Find where the given text appears and provide that cell's center as [x, y] coordinate. 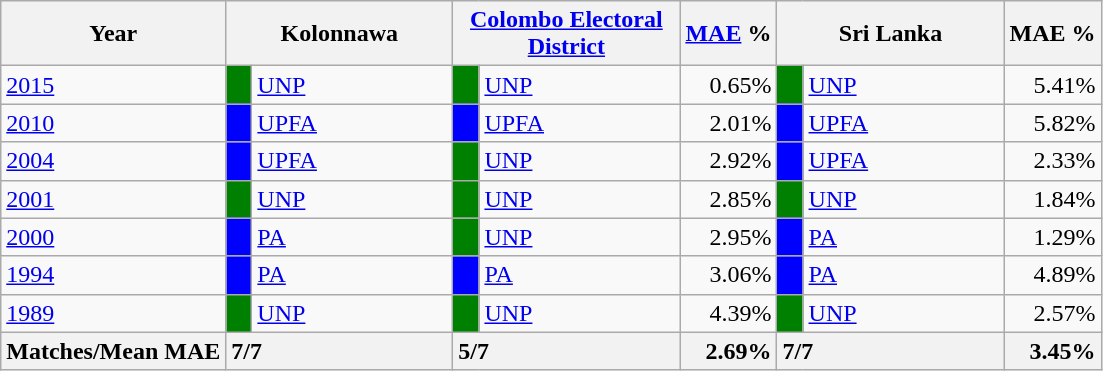
4.89% [1052, 275]
2.85% [728, 199]
Matches/Mean MAE [114, 351]
2015 [114, 85]
5/7 [566, 351]
0.65% [728, 85]
Sri Lanka [890, 34]
2.01% [728, 123]
2.33% [1052, 161]
2010 [114, 123]
3.06% [728, 275]
2.57% [1052, 313]
Colombo Electoral District [566, 34]
Kolonnawa [340, 34]
1994 [114, 275]
4.39% [728, 313]
2.95% [728, 237]
2.92% [728, 161]
2001 [114, 199]
3.45% [1052, 351]
2.69% [728, 351]
1.29% [1052, 237]
2000 [114, 237]
1.84% [1052, 199]
5.41% [1052, 85]
2004 [114, 161]
1989 [114, 313]
5.82% [1052, 123]
Year [114, 34]
